Determine the (x, y) coordinate at the center of the cell enclosing the given text.  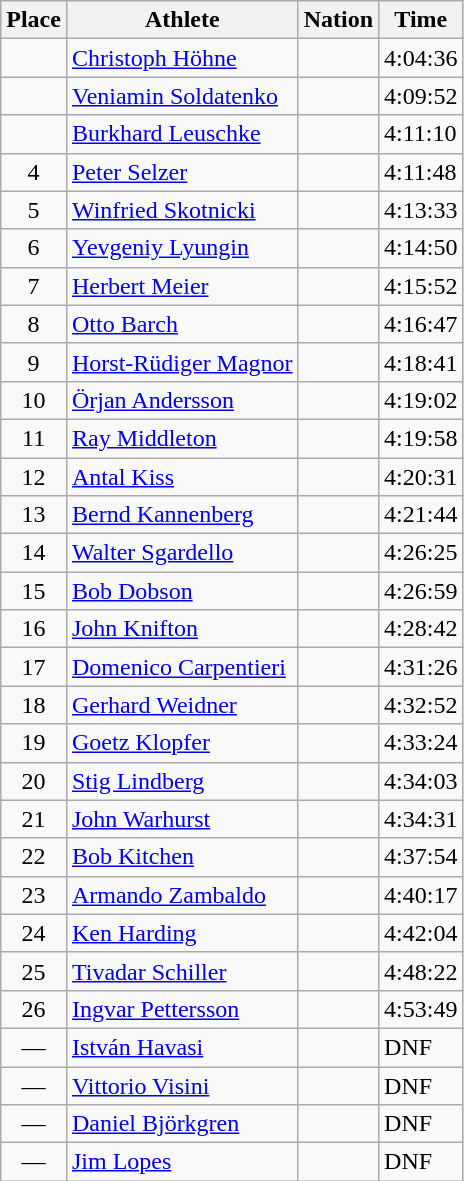
26 (34, 1009)
21 (34, 819)
22 (34, 857)
25 (34, 971)
Burkhard Leuschke (182, 134)
Place (34, 20)
Winfried Skotnicki (182, 210)
John Warhurst (182, 819)
4:31:26 (421, 667)
13 (34, 515)
10 (34, 400)
István Havasi (182, 1047)
Otto Barch (182, 324)
Örjan Andersson (182, 400)
Walter Sgardello (182, 553)
23 (34, 895)
9 (34, 362)
Time (421, 20)
4:34:31 (421, 819)
4:26:25 (421, 553)
4:48:22 (421, 971)
Bob Dobson (182, 591)
Antal Kiss (182, 477)
4:26:59 (421, 591)
4:18:41 (421, 362)
4:11:48 (421, 172)
Ken Harding (182, 933)
4:42:04 (421, 933)
16 (34, 629)
Peter Selzer (182, 172)
4:33:24 (421, 743)
Ray Middleton (182, 438)
4:11:10 (421, 134)
4:28:42 (421, 629)
Athlete (182, 20)
Bernd Kannenberg (182, 515)
Armando Zambaldo (182, 895)
6 (34, 248)
4:20:31 (421, 477)
Jim Lopes (182, 1162)
Veniamin Soldatenko (182, 96)
Christoph Höhne (182, 58)
Bob Kitchen (182, 857)
Domenico Carpentieri (182, 667)
14 (34, 553)
7 (34, 286)
Vittorio Visini (182, 1085)
Nation (338, 20)
15 (34, 591)
Herbert Meier (182, 286)
4 (34, 172)
4:14:50 (421, 248)
4:53:49 (421, 1009)
17 (34, 667)
Daniel Björkgren (182, 1124)
5 (34, 210)
4:37:54 (421, 857)
4:40:17 (421, 895)
4:16:47 (421, 324)
4:34:03 (421, 781)
Yevgeniy Lyungin (182, 248)
Ingvar Pettersson (182, 1009)
Tivadar Schiller (182, 971)
4:21:44 (421, 515)
Horst-Rüdiger Magnor (182, 362)
4:04:36 (421, 58)
19 (34, 743)
4:19:02 (421, 400)
20 (34, 781)
4:09:52 (421, 96)
4:15:52 (421, 286)
Goetz Klopfer (182, 743)
John Knifton (182, 629)
Gerhard Weidner (182, 705)
4:32:52 (421, 705)
4:13:33 (421, 210)
8 (34, 324)
18 (34, 705)
4:19:58 (421, 438)
12 (34, 477)
11 (34, 438)
Stig Lindberg (182, 781)
24 (34, 933)
